Return (x, y) of the center of cell containing provided text 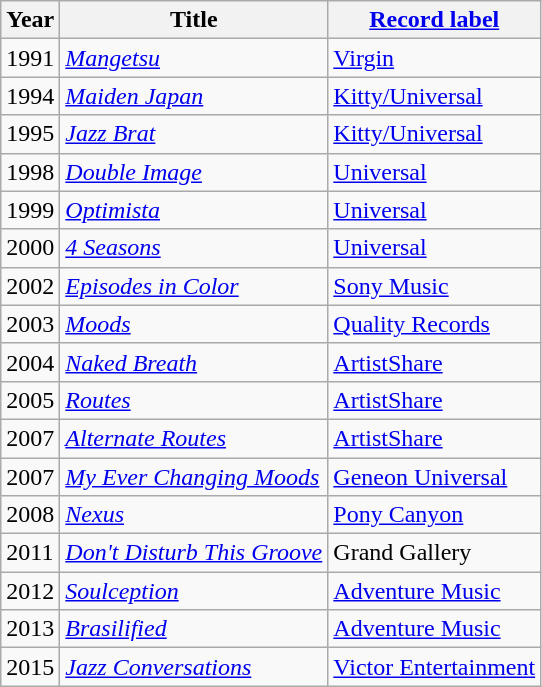
Optimista (194, 210)
2008 (30, 515)
Naked Breath (194, 362)
1994 (30, 96)
2012 (30, 591)
Title (194, 20)
Geneon Universal (434, 477)
Record label (434, 20)
Episodes in Color (194, 286)
2002 (30, 286)
1999 (30, 210)
Double Image (194, 172)
2015 (30, 667)
Mangetsu (194, 58)
Don't Disturb This Groove (194, 553)
Grand Gallery (434, 553)
Nexus (194, 515)
Year (30, 20)
Maiden Japan (194, 96)
1998 (30, 172)
2004 (30, 362)
Soulception (194, 591)
2003 (30, 324)
2000 (30, 248)
Moods (194, 324)
Jazz Conversations (194, 667)
My Ever Changing Moods (194, 477)
1991 (30, 58)
Virgin (434, 58)
Sony Music (434, 286)
Jazz Brat (194, 134)
Quality Records (434, 324)
2011 (30, 553)
4 Seasons (194, 248)
Victor Entertainment (434, 667)
Pony Canyon (434, 515)
1995 (30, 134)
2013 (30, 629)
2005 (30, 400)
Alternate Routes (194, 438)
Brasilified (194, 629)
Routes (194, 400)
